Identify which cell holds the provided text, then report its (X, Y) central coordinate. 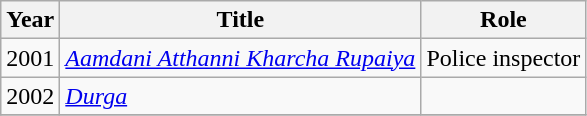
2001 (30, 58)
2002 (30, 96)
Durga (240, 96)
Police inspector (504, 58)
Aamdani Atthanni Kharcha Rupaiya (240, 58)
Title (240, 20)
Year (30, 20)
Role (504, 20)
